Find where the given text appears and provide that cell's center as (X, Y) coordinate. 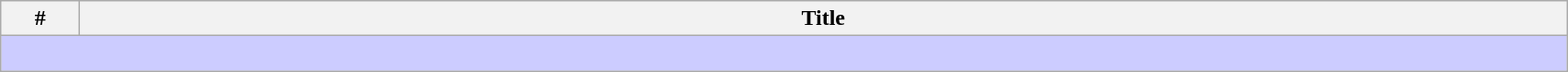
Title (823, 18)
# (40, 18)
